Detect which cell encompasses the target text, then output its (x, y) center coordinate. 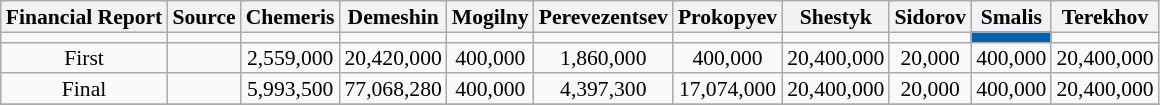
Source (204, 16)
First (84, 58)
17,074,000 (728, 90)
77,068,280 (394, 90)
4,397,300 (604, 90)
5,993,500 (290, 90)
Financial Report (84, 16)
Terekhov (1104, 16)
2,559,000 (290, 58)
Chemeris (290, 16)
Perevezentsev (604, 16)
Shestyk (836, 16)
Smalis (1011, 16)
Demeshin (394, 16)
Mogilny (490, 16)
Prokopyev (728, 16)
Final (84, 90)
1,860,000 (604, 58)
Sidorov (930, 16)
20,420,000 (394, 58)
